Capture the cell that displays the provided text and extract its (X, Y) central coordinate. 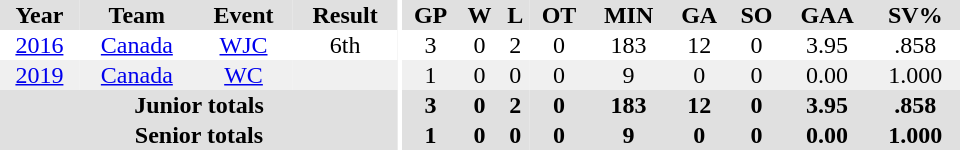
W (480, 15)
WJC (244, 45)
Year (40, 15)
GP (431, 15)
Team (137, 15)
L (514, 15)
GAA (826, 15)
MIN (628, 15)
SO (756, 15)
SV% (916, 15)
Junior totals (199, 105)
Event (244, 15)
GA (699, 15)
6th (345, 45)
2016 (40, 45)
Senior totals (199, 135)
Result (345, 15)
2019 (40, 75)
WC (244, 75)
OT (559, 15)
